From the cell containing the given text, extract its center point as [x, y] coordinate. 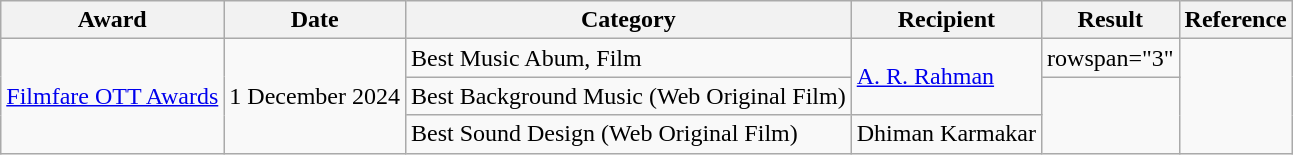
Date [315, 20]
Best Sound Design (Web Original Film) [628, 134]
Result [1111, 20]
Best Background Music (Web Original Film) [628, 96]
Dhiman Karmakar [946, 134]
Award [112, 20]
Best Music Abum, Film [628, 58]
Filmfare OTT Awards [112, 96]
Category [628, 20]
A. R. Rahman [946, 77]
Reference [1236, 20]
Recipient [946, 20]
1 December 2024 [315, 96]
rowspan="3" [1111, 58]
